Locate the cell with the specified text and output its [X, Y] center coordinate. 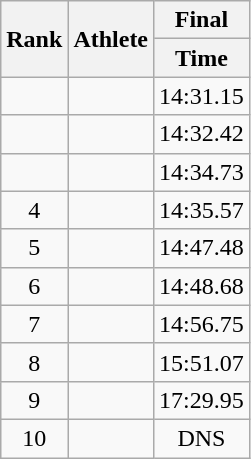
15:51.07 [202, 362]
Time [202, 58]
14:47.48 [202, 248]
14:32.42 [202, 134]
14:31.15 [202, 96]
7 [34, 324]
6 [34, 286]
17:29.95 [202, 400]
14:48.68 [202, 286]
14:56.75 [202, 324]
10 [34, 438]
8 [34, 362]
5 [34, 248]
Athlete [111, 39]
Final [202, 20]
Rank [34, 39]
DNS [202, 438]
14:34.73 [202, 172]
9 [34, 400]
4 [34, 210]
14:35.57 [202, 210]
